Pinpoint the cell where the given text exists, returning its [x, y] midpoint coordinate. 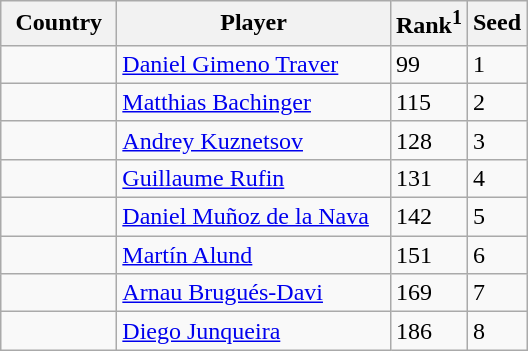
Andrey Kuznetsov [254, 140]
131 [428, 178]
Guillaume Rufin [254, 178]
Diego Junqueira [254, 331]
Seed [496, 24]
6 [496, 255]
Player [254, 24]
7 [496, 293]
4 [496, 178]
169 [428, 293]
Martín Alund [254, 255]
Arnau Brugués-Davi [254, 293]
Rank1 [428, 24]
142 [428, 217]
3 [496, 140]
8 [496, 331]
1 [496, 64]
115 [428, 102]
151 [428, 255]
2 [496, 102]
5 [496, 217]
Country [59, 24]
128 [428, 140]
Daniel Gimeno Traver [254, 64]
Daniel Muñoz de la Nava [254, 217]
186 [428, 331]
99 [428, 64]
Matthias Bachinger [254, 102]
